Search for the cell housing the specified text and yield its [x, y] center coordinate. 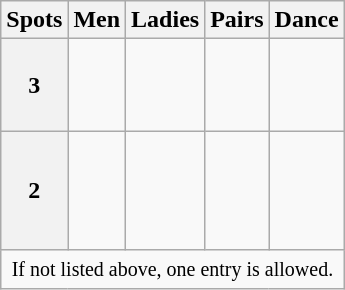
Dance [306, 20]
If not listed above, one entry is allowed. [172, 269]
2 [34, 190]
Ladies [166, 20]
3 [34, 85]
Spots [34, 20]
Men [97, 20]
Pairs [237, 20]
